Search for the cell housing the specified text and yield its [x, y] center coordinate. 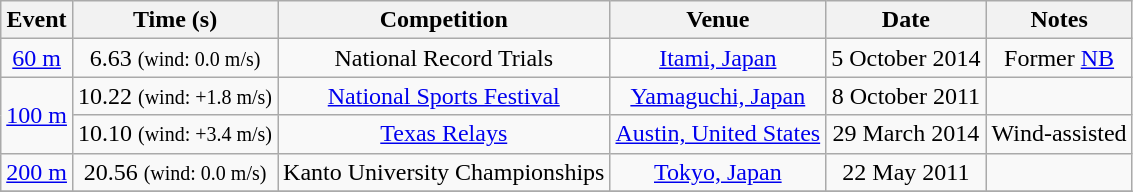
Time (s) [174, 20]
National Sports Festival [444, 96]
100 m [37, 115]
Itami, Japan [718, 58]
National Record Trials [444, 58]
29 March 2014 [906, 134]
Notes [1059, 20]
Former NB [1059, 58]
200 m [37, 172]
22 May 2011 [906, 172]
5 October 2014 [906, 58]
Texas Relays [444, 134]
Date [906, 20]
Venue [718, 20]
10.10 (wind: +3.4 m/s) [174, 134]
10.22 (wind: +1.8 m/s) [174, 96]
Wind-assisted [1059, 134]
Austin, United States [718, 134]
Kanto University Championships [444, 172]
8 October 2011 [906, 96]
Yamaguchi, Japan [718, 96]
60 m [37, 58]
6.63 (wind: 0.0 m/s) [174, 58]
Tokyo, Japan [718, 172]
20.56 (wind: 0.0 m/s) [174, 172]
Competition [444, 20]
Event [37, 20]
